Determine the (X, Y) coordinate at the center of the cell enclosing the given text.  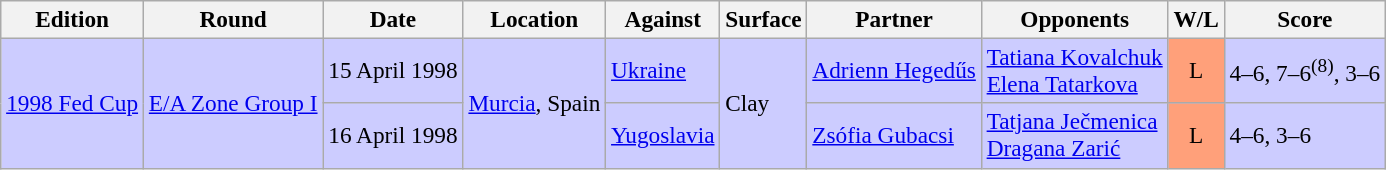
1998 Fed Cup (72, 103)
4–6, 7–6(8), 3–6 (1304, 70)
Edition (72, 19)
E/A Zone Group I (232, 103)
Tatjana Ječmenica Dragana Zarić (1074, 136)
Murcia, Spain (534, 103)
15 April 1998 (393, 70)
Round (232, 19)
Ukraine (663, 70)
Zsófia Gubacsi (894, 136)
Score (1304, 19)
16 April 1998 (393, 136)
Date (393, 19)
W/L (1196, 19)
Yugoslavia (663, 136)
Location (534, 19)
Clay (764, 103)
4–6, 3–6 (1304, 136)
Opponents (1074, 19)
Adrienn Hegedűs (894, 70)
Surface (764, 19)
Against (663, 19)
Partner (894, 19)
Tatiana Kovalchuk Elena Tatarkova (1074, 70)
